From the cell containing the given text, extract its center point as (X, Y) coordinate. 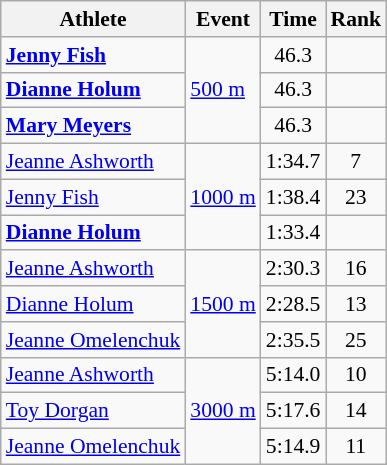
23 (356, 197)
500 m (222, 90)
1500 m (222, 304)
3000 m (222, 410)
1:38.4 (294, 197)
Toy Dorgan (94, 411)
Athlete (94, 19)
Rank (356, 19)
10 (356, 375)
25 (356, 340)
1:34.7 (294, 162)
Mary Meyers (94, 126)
2:35.5 (294, 340)
7 (356, 162)
13 (356, 304)
Event (222, 19)
Time (294, 19)
14 (356, 411)
5:17.6 (294, 411)
2:30.3 (294, 269)
1000 m (222, 198)
5:14.9 (294, 447)
11 (356, 447)
1:33.4 (294, 233)
2:28.5 (294, 304)
5:14.0 (294, 375)
16 (356, 269)
